Capture the cell that displays the provided text and extract its [x, y] central coordinate. 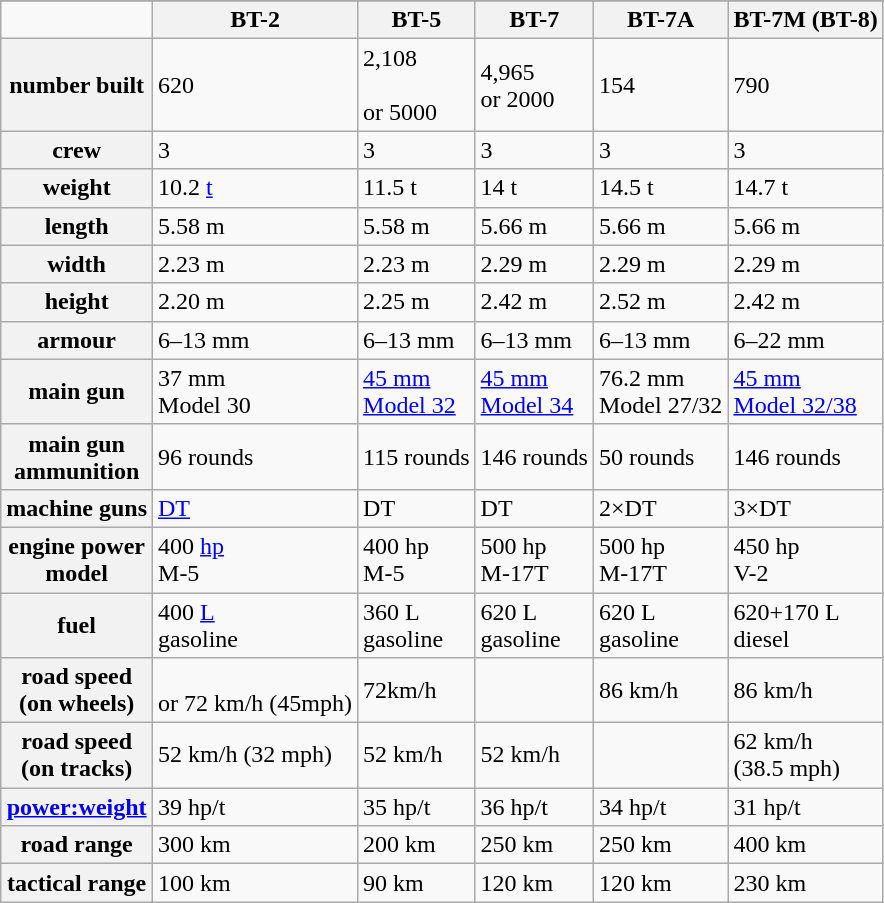
main gun [77, 392]
52 km/h (32 mph) [256, 756]
34 hp/t [660, 807]
number built [77, 85]
154 [660, 85]
35 hp/t [417, 807]
main gunammunition [77, 456]
machine guns [77, 508]
length [77, 226]
road speed(on wheels) [77, 690]
2.20 m [256, 302]
14 t [534, 188]
3×DT [806, 508]
2,108or 5000 [417, 85]
62 km/h(38.5 mph) [806, 756]
2×DT [660, 508]
620 [256, 85]
or 72 km/h (45mph) [256, 690]
620+170 L diesel [806, 624]
90 km [417, 883]
14.5 t [660, 188]
360 L gasoline [417, 624]
400 L gasoline [256, 624]
450 hp V-2 [806, 560]
4,965or 2000 [534, 85]
crew [77, 150]
45 mm Model 32/38 [806, 392]
6–22 mm [806, 340]
engine power model [77, 560]
100 km [256, 883]
2.52 m [660, 302]
45 mm Model 32 [417, 392]
tactical range [77, 883]
10.2 t [256, 188]
width [77, 264]
2.25 m [417, 302]
400 km [806, 845]
height [77, 302]
39 hp/t [256, 807]
BT-7A [660, 20]
armour [77, 340]
11.5 t [417, 188]
200 km [417, 845]
BT-7M (BT-8) [806, 20]
115 rounds [417, 456]
76.2 mm Model 27/32 [660, 392]
road range [77, 845]
36 hp/t [534, 807]
230 km [806, 883]
96 rounds [256, 456]
37 mm Model 30 [256, 392]
790 [806, 85]
45 mm Model 34 [534, 392]
14.7 t [806, 188]
BT-7 [534, 20]
300 km [256, 845]
50 rounds [660, 456]
31 hp/t [806, 807]
fuel [77, 624]
road speed(on tracks) [77, 756]
BT-5 [417, 20]
72km/h [417, 690]
power:weight [77, 807]
weight [77, 188]
BT-2 [256, 20]
